From the cell containing the given text, extract its center point as (x, y) coordinate. 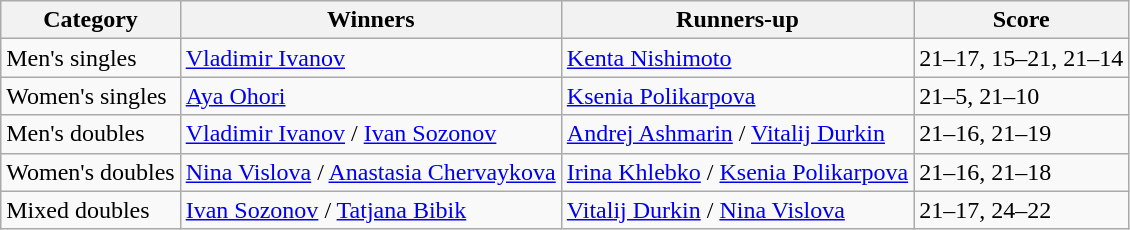
21–16, 21–18 (1022, 172)
Andrej Ashmarin / Vitalij Durkin (737, 134)
Vitalij Durkin / Nina Vislova (737, 210)
Runners-up (737, 20)
Irina Khlebko / Ksenia Polikarpova (737, 172)
21–16, 21–19 (1022, 134)
Mixed doubles (90, 210)
Men's doubles (90, 134)
Women's singles (90, 96)
Ivan Sozonov / Tatjana Bibik (370, 210)
Ksenia Polikarpova (737, 96)
Men's singles (90, 58)
Vladimir Ivanov / Ivan Sozonov (370, 134)
Kenta Nishimoto (737, 58)
Score (1022, 20)
Nina Vislova / Anastasia Chervaykova (370, 172)
Category (90, 20)
21–5, 21–10 (1022, 96)
21–17, 24–22 (1022, 210)
21–17, 15–21, 21–14 (1022, 58)
Winners (370, 20)
Women's doubles (90, 172)
Vladimir Ivanov (370, 58)
Aya Ohori (370, 96)
